Provide the (X, Y) coordinate of the cell's center where the given text is located.  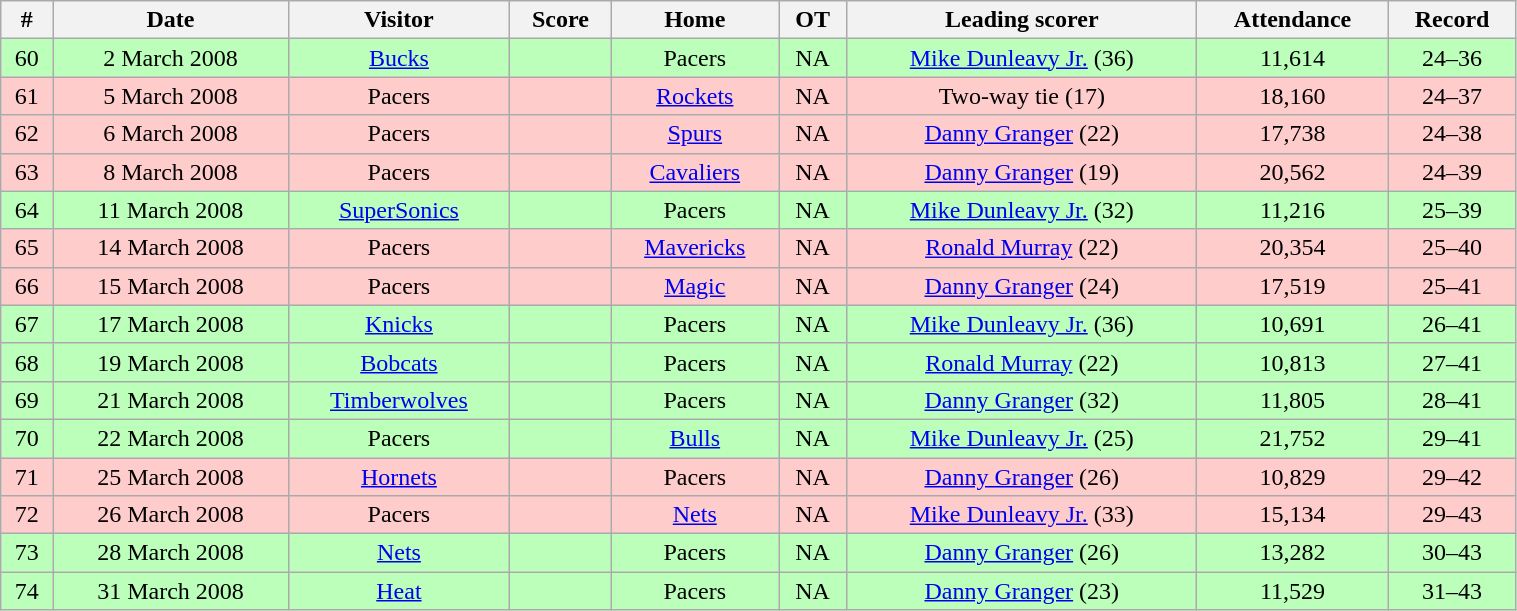
# (27, 20)
28 March 2008 (170, 553)
25 March 2008 (170, 477)
Bulls (694, 438)
25–41 (1452, 286)
61 (27, 96)
Cavaliers (694, 172)
21,752 (1292, 438)
63 (27, 172)
25–39 (1452, 210)
Magic (694, 286)
11,529 (1292, 591)
26–41 (1452, 324)
SuperSonics (399, 210)
Record (1452, 20)
Mike Dunleavy Jr. (25) (1022, 438)
Hornets (399, 477)
24–37 (1452, 96)
67 (27, 324)
19 March 2008 (170, 362)
31–43 (1452, 591)
74 (27, 591)
Mavericks (694, 248)
65 (27, 248)
Two-way tie (17) (1022, 96)
Home (694, 20)
Knicks (399, 324)
24–39 (1452, 172)
Danny Granger (22) (1022, 134)
73 (27, 553)
Attendance (1292, 20)
28–41 (1452, 400)
10,813 (1292, 362)
10,691 (1292, 324)
11,216 (1292, 210)
Rockets (694, 96)
15,134 (1292, 515)
Timberwolves (399, 400)
Danny Granger (32) (1022, 400)
Danny Granger (19) (1022, 172)
2 March 2008 (170, 58)
6 March 2008 (170, 134)
Visitor (399, 20)
17 March 2008 (170, 324)
72 (27, 515)
Spurs (694, 134)
71 (27, 477)
25–40 (1452, 248)
5 March 2008 (170, 96)
15 March 2008 (170, 286)
Danny Granger (24) (1022, 286)
10,829 (1292, 477)
Mike Dunleavy Jr. (33) (1022, 515)
20,562 (1292, 172)
31 March 2008 (170, 591)
OT (812, 20)
11,805 (1292, 400)
64 (27, 210)
24–36 (1452, 58)
17,738 (1292, 134)
24–38 (1452, 134)
30–43 (1452, 553)
17,519 (1292, 286)
Bucks (399, 58)
Mike Dunleavy Jr. (32) (1022, 210)
13,282 (1292, 553)
Score (560, 20)
69 (27, 400)
70 (27, 438)
68 (27, 362)
8 March 2008 (170, 172)
26 March 2008 (170, 515)
22 March 2008 (170, 438)
11 March 2008 (170, 210)
18,160 (1292, 96)
Danny Granger (23) (1022, 591)
60 (27, 58)
11,614 (1292, 58)
Leading scorer (1022, 20)
20,354 (1292, 248)
21 March 2008 (170, 400)
29–42 (1452, 477)
66 (27, 286)
Heat (399, 591)
27–41 (1452, 362)
14 March 2008 (170, 248)
62 (27, 134)
29–43 (1452, 515)
Date (170, 20)
Bobcats (399, 362)
29–41 (1452, 438)
